Capture the cell that displays the provided text and extract its [X, Y] central coordinate. 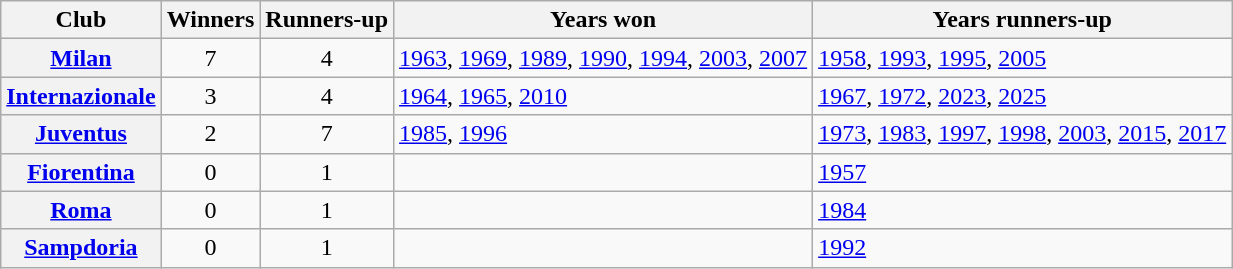
Roma [81, 210]
3 [210, 96]
Years runners-up [1022, 20]
1964, 1965, 2010 [604, 96]
1963, 1969, 1989, 1990, 1994, 2003, 2007 [604, 58]
1984 [1022, 210]
Internazionale [81, 96]
Years won [604, 20]
1992 [1022, 248]
1967, 1972, 2023, 2025 [1022, 96]
1985, 1996 [604, 134]
Sampdoria [81, 248]
Club [81, 20]
1973, 1983, 1997, 1998, 2003, 2015, 2017 [1022, 134]
Fiorentina [81, 172]
1958, 1993, 1995, 2005 [1022, 58]
Winners [210, 20]
Milan [81, 58]
2 [210, 134]
Runners-up [327, 20]
1957 [1022, 172]
Juventus [81, 134]
